From the cell containing the given text, extract its center point as [X, Y] coordinate. 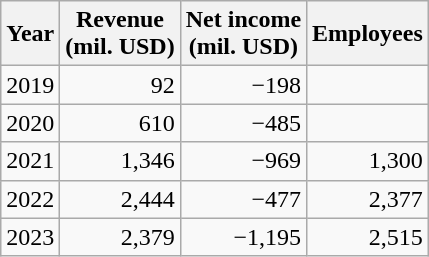
2,379 [120, 237]
−1,195 [243, 237]
−485 [243, 123]
Year [30, 34]
Revenue(mil. USD) [120, 34]
1,300 [368, 161]
2023 [30, 237]
610 [120, 123]
92 [120, 85]
2,377 [368, 199]
2,515 [368, 237]
1,346 [120, 161]
2021 [30, 161]
2022 [30, 199]
2020 [30, 123]
Employees [368, 34]
2,444 [120, 199]
−969 [243, 161]
−477 [243, 199]
Net income(mil. USD) [243, 34]
2019 [30, 85]
−198 [243, 85]
